Provide the [X, Y] coordinate of the cell's center where the given text is located.  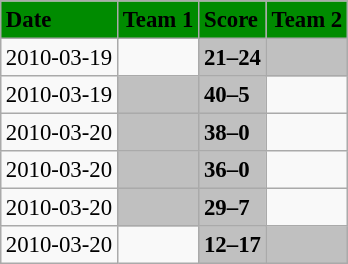
Score [233, 20]
Team 2 [306, 20]
12–17 [233, 245]
Team 1 [158, 20]
Date [58, 20]
29–7 [233, 208]
36–0 [233, 170]
40–5 [233, 95]
38–0 [233, 133]
21–24 [233, 57]
